Scan for the cell matching the given text and deliver its (X, Y) coordinate at center. 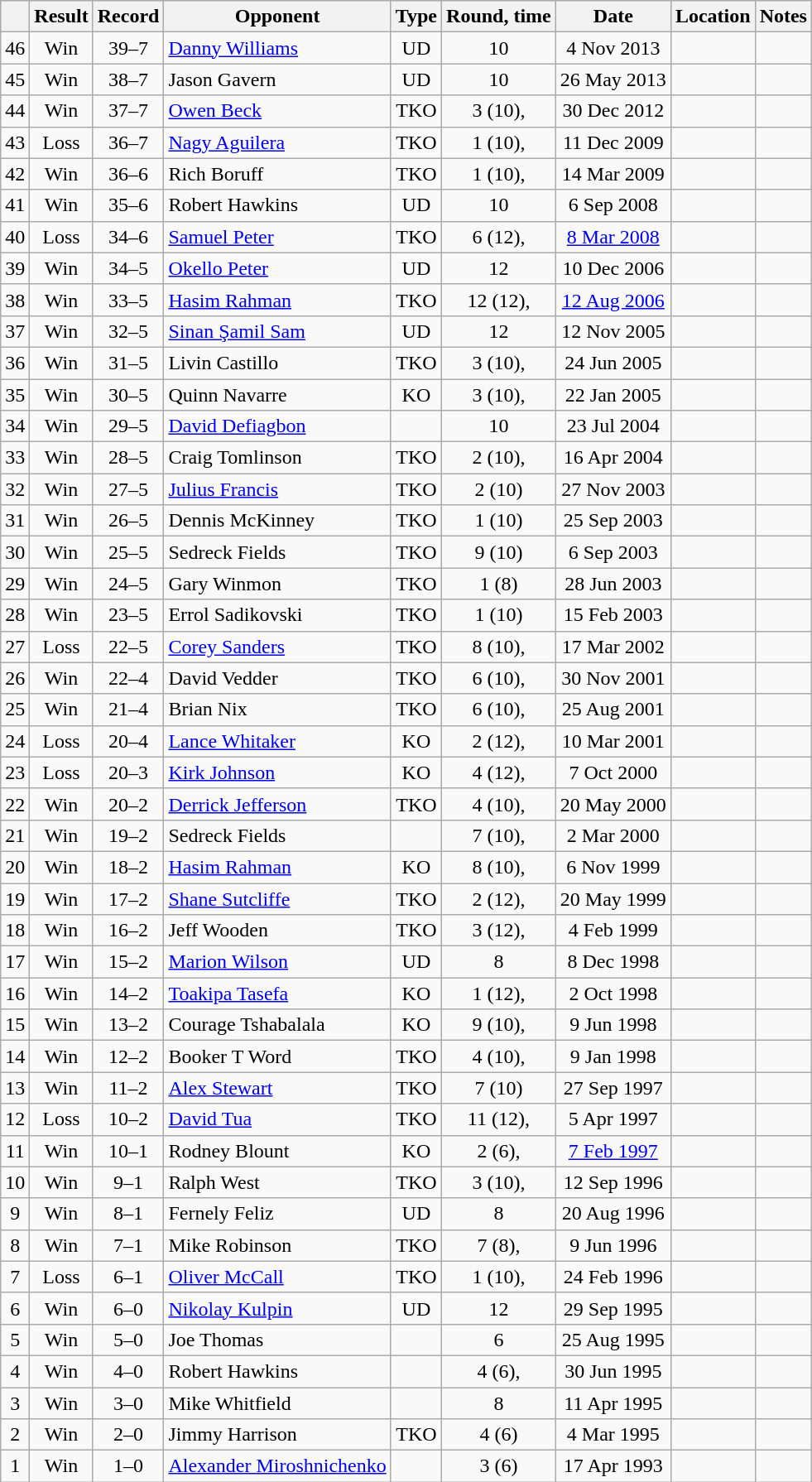
2 (10) (499, 489)
21–4 (128, 710)
43 (15, 142)
1 (12), (499, 994)
8 Mar 2008 (613, 237)
30–5 (128, 395)
Type (416, 17)
24 Feb 1996 (613, 1277)
14 (15, 1056)
40 (15, 237)
15–2 (128, 962)
7 (10) (499, 1088)
David Defiagbon (277, 426)
9 Jan 1998 (613, 1056)
13 (15, 1088)
20–4 (128, 741)
Opponent (277, 17)
4 Nov 2013 (613, 48)
17 Apr 1993 (613, 1466)
David Vedder (277, 678)
6 Sep 2008 (613, 205)
5 Apr 1997 (613, 1119)
Fernely Feliz (277, 1214)
9–1 (128, 1182)
5–0 (128, 1340)
41 (15, 205)
8 Dec 1998 (613, 962)
Shane Sutcliffe (277, 898)
11 Dec 2009 (613, 142)
Booker T Word (277, 1056)
Kirk Johnson (277, 772)
Marion Wilson (277, 962)
4 Feb 1999 (613, 931)
Nagy Aguilera (277, 142)
26–5 (128, 521)
33 (15, 458)
6–0 (128, 1308)
22–5 (128, 647)
Nikolay Kulpin (277, 1308)
Dennis McKinney (277, 521)
3 (6) (499, 1466)
25 (15, 710)
Danny Williams (277, 48)
7 Feb 1997 (613, 1151)
30 Dec 2012 (613, 111)
18 (15, 931)
27 (15, 647)
20 May 1999 (613, 898)
25 Aug 2001 (613, 710)
6 Nov 1999 (613, 867)
17 (15, 962)
19–2 (128, 835)
Notes (783, 17)
6 (12), (499, 237)
11 (12), (499, 1119)
12 Nov 2005 (613, 331)
3–0 (128, 1403)
16–2 (128, 931)
Jason Gavern (277, 79)
11–2 (128, 1088)
34 (15, 426)
5 (15, 1340)
45 (15, 79)
6–1 (128, 1277)
14 Mar 2009 (613, 174)
10–1 (128, 1151)
13–2 (128, 1025)
17 Mar 2002 (613, 647)
4 (15, 1371)
Courage Tshabalala (277, 1025)
16 (15, 994)
Toakipa Tasefa (277, 994)
4 (6) (499, 1435)
34–5 (128, 268)
2 (6), (499, 1151)
37–7 (128, 111)
6 Sep 2003 (613, 552)
28 (15, 615)
38–7 (128, 79)
9 Jun 1998 (613, 1025)
Quinn Navarre (277, 395)
34–6 (128, 237)
32–5 (128, 331)
19 (15, 898)
2 Oct 1998 (613, 994)
44 (15, 111)
Lance Whitaker (277, 741)
12 Sep 1996 (613, 1182)
27 Nov 2003 (613, 489)
Ralph West (277, 1182)
9 (10) (499, 552)
35 (15, 395)
1 (15, 1466)
Record (128, 17)
Livin Castillo (277, 363)
16 Apr 2004 (613, 458)
24 Jun 2005 (613, 363)
15 Feb 2003 (613, 615)
9 (10), (499, 1025)
46 (15, 48)
2 (15, 1435)
36–6 (128, 174)
30 (15, 552)
Owen Beck (277, 111)
20 (15, 867)
12–2 (128, 1056)
10 Dec 2006 (613, 268)
Jimmy Harrison (277, 1435)
7–1 (128, 1245)
Rich Boruff (277, 174)
Samuel Peter (277, 237)
27 Sep 1997 (613, 1088)
36–7 (128, 142)
28 Jun 2003 (613, 584)
17–2 (128, 898)
2–0 (128, 1435)
35–6 (128, 205)
Mike Robinson (277, 1245)
7 (15, 1277)
Derrick Jefferson (277, 804)
Brian Nix (277, 710)
4–0 (128, 1371)
4 (12), (499, 772)
Okello Peter (277, 268)
12 (12), (499, 300)
29 (15, 584)
32 (15, 489)
9 Jun 1996 (613, 1245)
28–5 (128, 458)
Julius Francis (277, 489)
29 Sep 1995 (613, 1308)
22 (15, 804)
25 Sep 2003 (613, 521)
2 Mar 2000 (613, 835)
Mike Whitfield (277, 1403)
22 Jan 2005 (613, 395)
3 (12), (499, 931)
Corey Sanders (277, 647)
Alex Stewart (277, 1088)
4 (6), (499, 1371)
25 Aug 1995 (613, 1340)
David Tua (277, 1119)
39–7 (128, 48)
21 (15, 835)
42 (15, 174)
22–4 (128, 678)
20 May 2000 (613, 804)
37 (15, 331)
26 (15, 678)
Oliver McCall (277, 1277)
15 (15, 1025)
Result (61, 17)
14–2 (128, 994)
30 Nov 2001 (613, 678)
7 (10), (499, 835)
20–2 (128, 804)
Round, time (499, 17)
20 Aug 1996 (613, 1214)
10 Mar 2001 (613, 741)
8–1 (128, 1214)
23 Jul 2004 (613, 426)
Craig Tomlinson (277, 458)
11 Apr 1995 (613, 1403)
24 (15, 741)
1–0 (128, 1466)
10–2 (128, 1119)
25–5 (128, 552)
27–5 (128, 489)
Alexander Miroshnichenko (277, 1466)
24–5 (128, 584)
23–5 (128, 615)
4 Mar 1995 (613, 1435)
7 (8), (499, 1245)
31–5 (128, 363)
26 May 2013 (613, 79)
31 (15, 521)
29–5 (128, 426)
Gary Winmon (277, 584)
3 (15, 1403)
20–3 (128, 772)
33–5 (128, 300)
Sinan Şamil Sam (277, 331)
12 Aug 2006 (613, 300)
39 (15, 268)
7 Oct 2000 (613, 772)
36 (15, 363)
9 (15, 1214)
Jeff Wooden (277, 931)
Date (613, 17)
Location (713, 17)
Rodney Blount (277, 1151)
Errol Sadikovski (277, 615)
38 (15, 300)
Joe Thomas (277, 1340)
11 (15, 1151)
18–2 (128, 867)
2 (10), (499, 458)
23 (15, 772)
1 (8) (499, 584)
30 Jun 1995 (613, 1371)
